Return [x, y] of the center of cell containing provided text 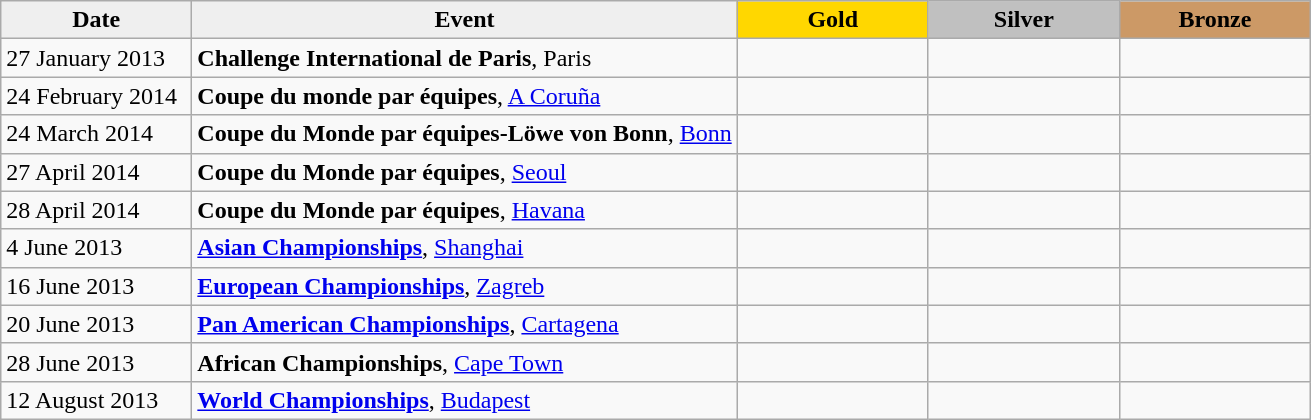
Gold [832, 20]
27 April 2014 [96, 172]
20 June 2013 [96, 324]
28 June 2013 [96, 362]
Bronze [1214, 20]
24 February 2014 [96, 96]
24 March 2014 [96, 134]
28 April 2014 [96, 210]
Date [96, 20]
Pan American Championships, Cartagena [464, 324]
African Championships, Cape Town [464, 362]
Challenge International de Paris, Paris [464, 58]
Coupe du Monde par équipes-Löwe von Bonn, Bonn [464, 134]
Coupe du Monde par équipes, Havana [464, 210]
16 June 2013 [96, 286]
27 January 2013 [96, 58]
Asian Championships, Shanghai [464, 248]
Silver [1024, 20]
4 June 2013 [96, 248]
European Championships, Zagreb [464, 286]
World Championships, Budapest [464, 400]
Coupe du monde par équipes, A Coruña [464, 96]
Event [464, 20]
Coupe du Monde par équipes, Seoul [464, 172]
12 August 2013 [96, 400]
